Find where the given text appears and provide that cell's center as (X, Y) coordinate. 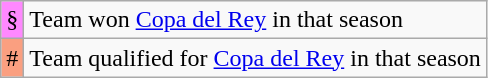
Team won Copa del Rey in that season (256, 20)
§ (12, 20)
Team qualified for Copa del Rey in that season (256, 58)
# (12, 58)
